For the text-containing cell, return its midpoint in (X, Y) coordinate format. 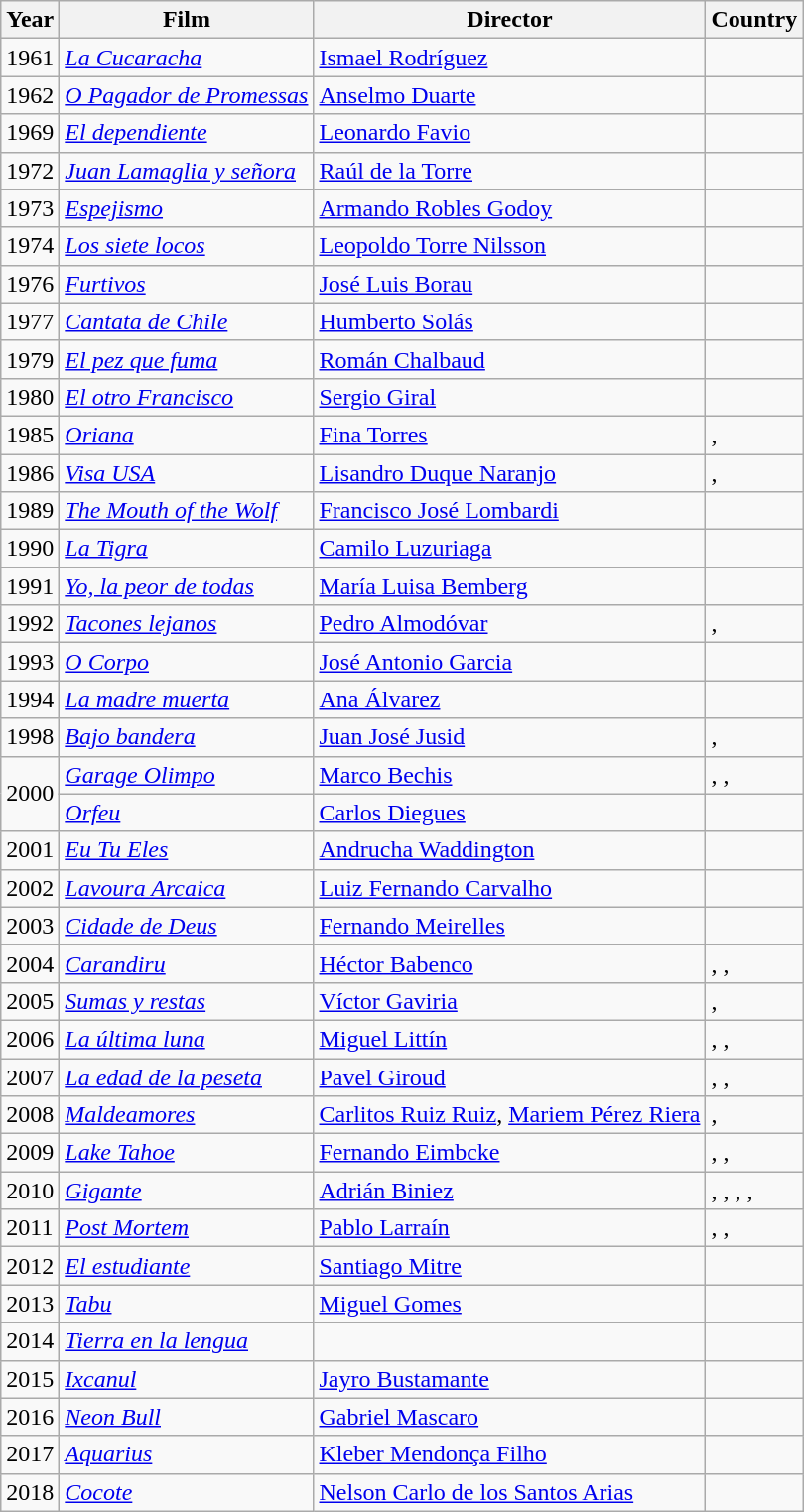
Sergio Giral (510, 397)
Román Chalbaud (510, 359)
Director (510, 20)
, , , , (754, 1191)
2017 (30, 1454)
1962 (30, 95)
1998 (30, 737)
Post Mortem (187, 1228)
José Luis Borau (510, 284)
Aquarius (187, 1454)
Orfeu (187, 813)
Héctor Babenco (510, 963)
La última luna (187, 1039)
Pablo Larraín (510, 1228)
Fernando Meirelles (510, 926)
O Pagador de Promessas (187, 95)
Adrián Biniez (510, 1191)
El dependiente (187, 133)
Yo, la peor de todas (187, 586)
Year (30, 20)
Luiz Fernando Carvalho (510, 888)
Ana Álvarez (510, 699)
El otro Francisco (187, 397)
1994 (30, 699)
1986 (30, 473)
Maldeamores (187, 1115)
Lake Tahoe (187, 1153)
Film (187, 20)
2016 (30, 1417)
La Cucaracha (187, 58)
1993 (30, 662)
1974 (30, 246)
Lavoura Arcaica (187, 888)
1989 (30, 511)
1990 (30, 549)
Carlitos Ruiz Ruiz, Mariem Pérez Riera (510, 1115)
Santiago Mitre (510, 1266)
2003 (30, 926)
José Antonio Garcia (510, 662)
Miguel Gomes (510, 1304)
Miguel Littín (510, 1039)
La madre muerta (187, 699)
Cocote (187, 1492)
Los siete locos (187, 246)
Humberto Solás (510, 321)
2006 (30, 1039)
Visa USA (187, 473)
Marco Bechis (510, 775)
2013 (30, 1304)
Francisco José Lombardi (510, 511)
2011 (30, 1228)
Oriana (187, 435)
1976 (30, 284)
2008 (30, 1115)
Lisandro Duque Naranjo (510, 473)
Carandiru (187, 963)
1985 (30, 435)
Tierra en la lengua (187, 1341)
La edad de la peseta (187, 1076)
Juan José Jusid (510, 737)
2015 (30, 1379)
2005 (30, 1001)
1980 (30, 397)
2002 (30, 888)
Juan Lamaglia y señora (187, 171)
Cantata de Chile (187, 321)
Garage Olimpo (187, 775)
Gabriel Mascaro (510, 1417)
Tacones lejanos (187, 624)
Sumas y restas (187, 1001)
Ismael Rodríguez (510, 58)
1972 (30, 171)
2010 (30, 1191)
María Luisa Bemberg (510, 586)
Furtivos (187, 284)
Armando Robles Godoy (510, 208)
Andrucha Waddington (510, 850)
The Mouth of the Wolf (187, 511)
Leopoldo Torre Nilsson (510, 246)
Bajo bandera (187, 737)
Pedro Almodóvar (510, 624)
Ixcanul (187, 1379)
La Tigra (187, 549)
2018 (30, 1492)
Cidade de Deus (187, 926)
2007 (30, 1076)
El estudiante (187, 1266)
2004 (30, 963)
Camilo Luzuriaga (510, 549)
Raúl de la Torre (510, 171)
1969 (30, 133)
O Corpo (187, 662)
Fina Torres (510, 435)
Carlos Diegues (510, 813)
Neon Bull (187, 1417)
Fernando Eimbcke (510, 1153)
2009 (30, 1153)
El pez que fuma (187, 359)
Anselmo Duarte (510, 95)
1977 (30, 321)
Kleber Mendonça Filho (510, 1454)
1979 (30, 359)
1991 (30, 586)
2001 (30, 850)
Gigante (187, 1191)
Leonardo Favio (510, 133)
Espejismo (187, 208)
Eu Tu Eles (187, 850)
2014 (30, 1341)
2012 (30, 1266)
Tabu (187, 1304)
1973 (30, 208)
1992 (30, 624)
2000 (30, 794)
Jayro Bustamante (510, 1379)
1961 (30, 58)
Víctor Gaviria (510, 1001)
Country (754, 20)
Nelson Carlo de los Santos Arias (510, 1492)
Pavel Giroud (510, 1076)
